Locate the cell with the specified text and output its (X, Y) center coordinate. 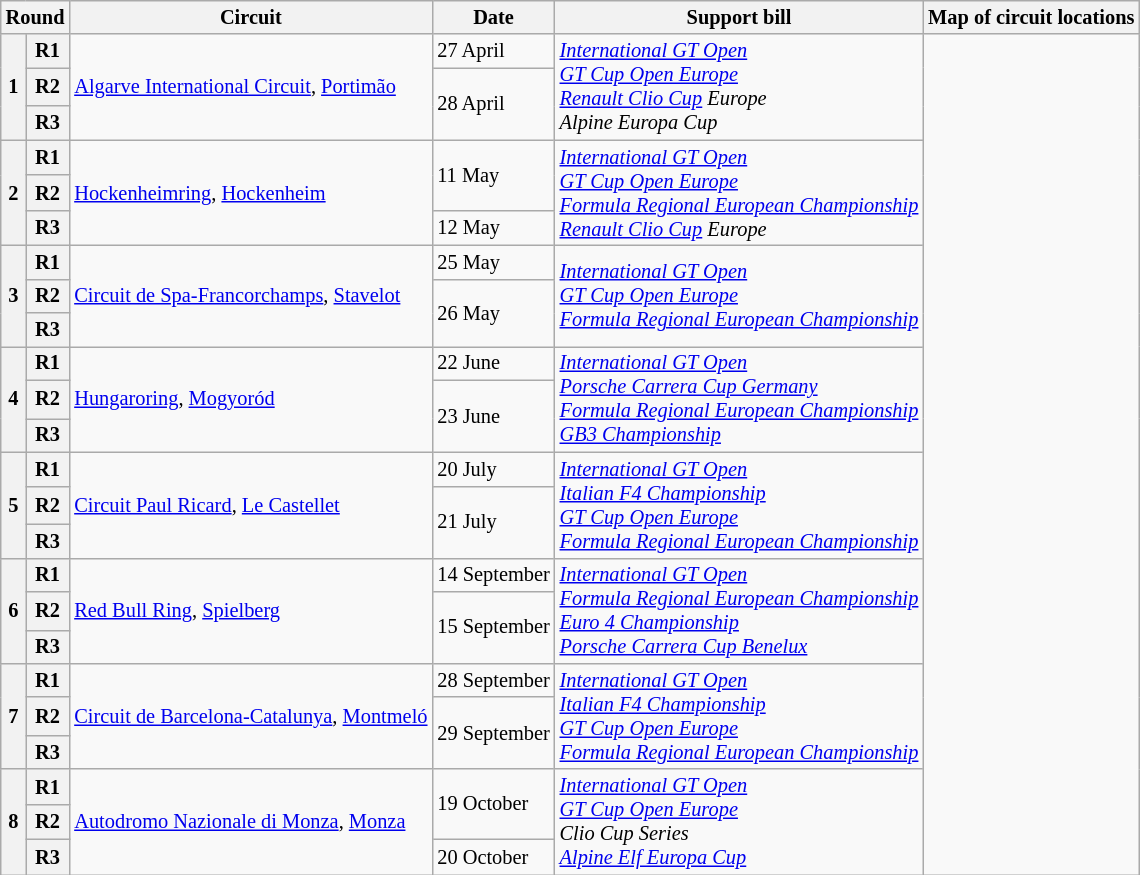
11 May (493, 175)
Hockenheimring, Hockenheim (250, 193)
29 September (493, 733)
22 June (493, 363)
International GT OpenPorsche Carrera Cup GermanyFormula Regional European ChampionshipGB3 Championship (740, 399)
Round (36, 17)
International GT OpenGT Cup Open EuropeRenault Clio Cup EuropeAlpine Europa Cup (740, 87)
2 (14, 193)
5 (14, 505)
28 April (493, 104)
28 September (493, 680)
Autodromo Nazionale di Monza, Monza (250, 822)
1 (14, 87)
Red Bull Ring, Spielberg (250, 611)
Date (493, 17)
23 June (493, 416)
International GT OpenFormula Regional European ChampionshipEuro 4 ChampionshipPorsche Carrera Cup Benelux (740, 611)
International GT OpenGT Cup Open EuropeClio Cup SeriesAlpine Elf Europa Cup (740, 822)
20 October (493, 856)
20 July (493, 469)
26 May (493, 312)
Circuit (250, 17)
Algarve International Circuit, Portimão (250, 87)
Circuit de Spa-Francorchamps, Stavelot (250, 296)
International GT OpenGT Cup Open EuropeFormula Regional European ChampionshipRenault Clio Cup Europe (740, 193)
Map of circuit locations (1031, 17)
14 September (493, 575)
Hungaroring, Mogyoród (250, 399)
International GT OpenGT Cup Open EuropeFormula Regional European Championship (740, 296)
6 (14, 611)
15 September (493, 627)
25 May (493, 262)
27 April (493, 51)
19 October (493, 804)
Support bill (740, 17)
Circuit Paul Ricard, Le Castellet (250, 505)
7 (14, 716)
12 May (493, 228)
3 (14, 296)
4 (14, 399)
Circuit de Barcelona-Catalunya, Montmeló (250, 716)
8 (14, 822)
21 July (493, 522)
